Find where the given text appears and provide that cell's center as (X, Y) coordinate. 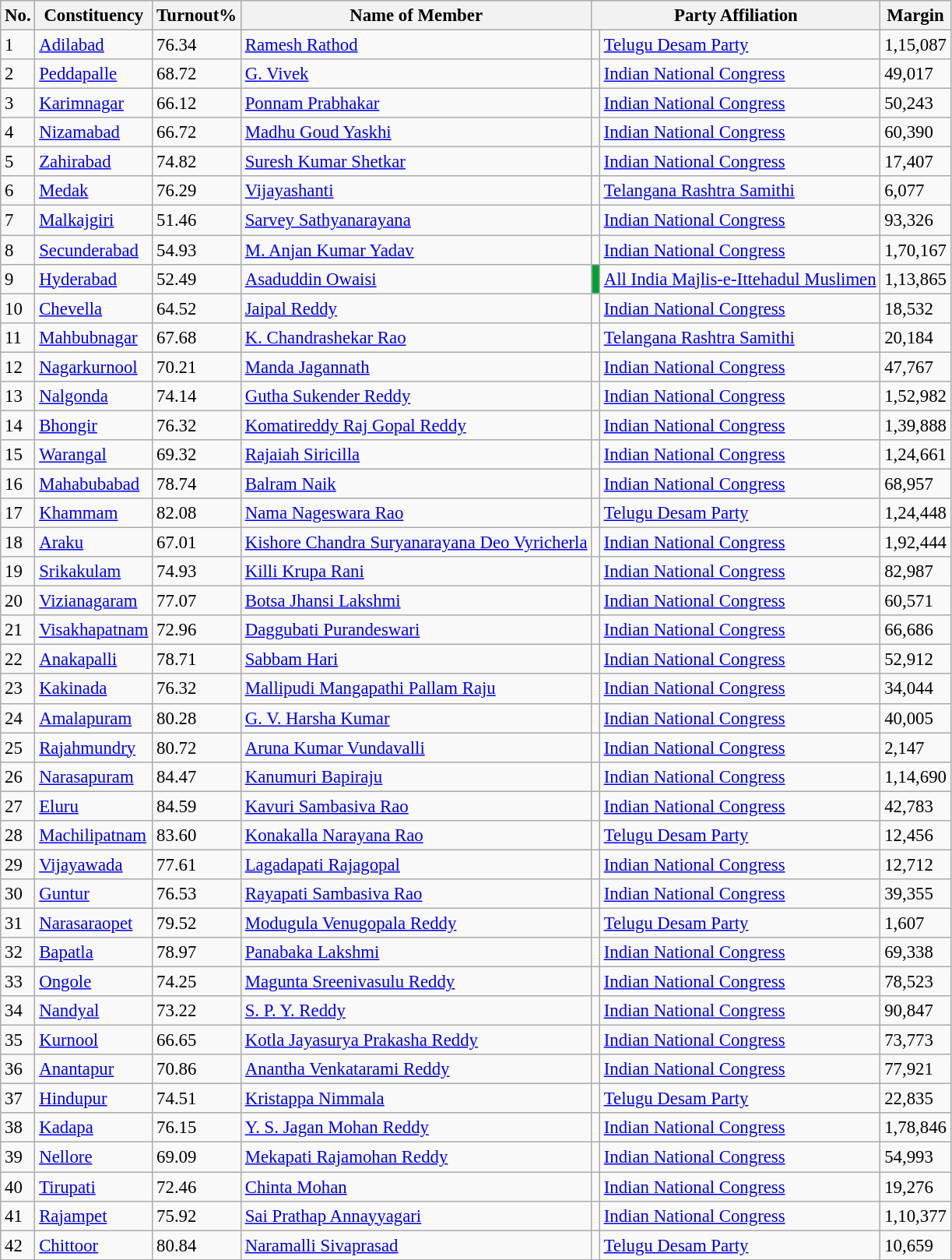
Kishore Chandra Suryanarayana Deo Vyricherla (416, 543)
83.60 (197, 836)
Rajampet (93, 1216)
Komatireddy Raj Gopal Reddy (416, 425)
Kristappa Nimmala (416, 1099)
Nalgonda (93, 396)
1,10,377 (915, 1216)
25 (18, 748)
68.72 (197, 74)
69,338 (915, 952)
17,407 (915, 162)
Bapatla (93, 952)
15 (18, 455)
Manda Jagannath (416, 367)
17 (18, 513)
Srikakulam (93, 572)
Margin (915, 16)
22,835 (915, 1099)
Party Affiliation (736, 16)
78,523 (915, 982)
73.22 (197, 1011)
Mahbubnagar (93, 337)
14 (18, 425)
1,78,846 (915, 1128)
18 (18, 543)
66.12 (197, 104)
74.14 (197, 396)
90,847 (915, 1011)
21 (18, 630)
38 (18, 1128)
76.34 (197, 45)
Kurnool (93, 1040)
Amalapuram (93, 718)
76.53 (197, 894)
76.15 (197, 1128)
51.46 (197, 220)
1,24,448 (915, 513)
Nellore (93, 1157)
47,767 (915, 367)
60,390 (915, 132)
Mahabubabad (93, 484)
78.97 (197, 952)
Rajaiah Siricilla (416, 455)
68,957 (915, 484)
36 (18, 1069)
Sarvey Sathyanarayana (416, 220)
Suresh Kumar Shetkar (416, 162)
69.09 (197, 1157)
39 (18, 1157)
13 (18, 396)
73,773 (915, 1040)
Panabaka Lakshmi (416, 952)
39,355 (915, 894)
6 (18, 191)
1,607 (915, 923)
Narasaraopet (93, 923)
12,456 (915, 836)
6,077 (915, 191)
Ramesh Rathod (416, 45)
G. Vivek (416, 74)
1,24,661 (915, 455)
Araku (93, 543)
Sabbam Hari (416, 660)
Narasapuram (93, 776)
19 (18, 572)
M. Anjan Kumar Yadav (416, 250)
Guntur (93, 894)
34,044 (915, 689)
80.28 (197, 718)
29 (18, 864)
Rajahmundry (93, 748)
Nama Nageswara Rao (416, 513)
Gutha Sukender Reddy (416, 396)
Nizamabad (93, 132)
Machilipatnam (93, 836)
Mekapati Rajamohan Reddy (416, 1157)
Hyderabad (93, 279)
1,39,888 (915, 425)
Warangal (93, 455)
2,147 (915, 748)
64.52 (197, 308)
74.82 (197, 162)
3 (18, 104)
Medak (93, 191)
Anakapalli (93, 660)
Kotla Jayasurya Prakasha Reddy (416, 1040)
Hindupur (93, 1099)
18,532 (915, 308)
Chinta Mohan (416, 1187)
2 (18, 74)
22 (18, 660)
Chittoor (93, 1245)
8 (18, 250)
G. V. Harsha Kumar (416, 718)
Nandyal (93, 1011)
S. P. Y. Reddy (416, 1011)
Vizianagaram (93, 601)
Botsa Jhansi Lakshmi (416, 601)
Naramalli Sivaprasad (416, 1245)
12 (18, 367)
34 (18, 1011)
75.92 (197, 1216)
9 (18, 279)
Visakhapatnam (93, 630)
Madhu Goud Yaskhi (416, 132)
16 (18, 484)
Modugula Venugopala Reddy (416, 923)
23 (18, 689)
27 (18, 806)
1,15,087 (915, 45)
32 (18, 952)
1,14,690 (915, 776)
Kakinada (93, 689)
Ongole (93, 982)
70.86 (197, 1069)
50,243 (915, 104)
28 (18, 836)
Ponnam Prabhakar (416, 104)
76.29 (197, 191)
Bhongir (93, 425)
1,70,167 (915, 250)
77.61 (197, 864)
24 (18, 718)
78.71 (197, 660)
52,912 (915, 660)
20,184 (915, 337)
41 (18, 1216)
60,571 (915, 601)
Khammam (93, 513)
11 (18, 337)
35 (18, 1040)
82,987 (915, 572)
Zahirabad (93, 162)
84.47 (197, 776)
30 (18, 894)
80.72 (197, 748)
84.59 (197, 806)
Sai Prathap Annayyagari (416, 1216)
1 (18, 45)
Killi Krupa Rani (416, 572)
Anantapur (93, 1069)
1,92,444 (915, 543)
66.72 (197, 132)
77,921 (915, 1069)
74.93 (197, 572)
1,13,865 (915, 279)
12,712 (915, 864)
Constituency (93, 16)
67.68 (197, 337)
69.32 (197, 455)
66,686 (915, 630)
70.21 (197, 367)
80.84 (197, 1245)
Mallipudi Mangapathi Pallam Raju (416, 689)
Malkajgiri (93, 220)
Lagadapati Rajagopal (416, 864)
1,52,982 (915, 396)
66.65 (197, 1040)
74.25 (197, 982)
Daggubati Purandeswari (416, 630)
20 (18, 601)
52.49 (197, 279)
Rayapati Sambasiva Rao (416, 894)
10 (18, 308)
Konakalla Narayana Rao (416, 836)
Vijayashanti (416, 191)
93,326 (915, 220)
Turnout% (197, 16)
74.51 (197, 1099)
Balram Naik (416, 484)
Y. S. Jagan Mohan Reddy (416, 1128)
7 (18, 220)
49,017 (915, 74)
33 (18, 982)
Eluru (93, 806)
67.01 (197, 543)
72.46 (197, 1187)
40 (18, 1187)
54.93 (197, 250)
37 (18, 1099)
Vijayawada (93, 864)
78.74 (197, 484)
Kadapa (93, 1128)
Secunderabad (93, 250)
42,783 (915, 806)
Nagarkurnool (93, 367)
Karimnagar (93, 104)
Tirupati (93, 1187)
5 (18, 162)
31 (18, 923)
Kanumuri Bapiraju (416, 776)
Magunta Sreenivasulu Reddy (416, 982)
Kavuri Sambasiva Rao (416, 806)
Peddapalle (93, 74)
72.96 (197, 630)
K. Chandrashekar Rao (416, 337)
4 (18, 132)
Chevella (93, 308)
No. (18, 16)
82.08 (197, 513)
Name of Member (416, 16)
Jaipal Reddy (416, 308)
40,005 (915, 718)
42 (18, 1245)
79.52 (197, 923)
26 (18, 776)
All India Majlis-e-Ittehadul Muslimen (739, 279)
Aruna Kumar Vundavalli (416, 748)
Adilabad (93, 45)
Anantha Venkatarami Reddy (416, 1069)
77.07 (197, 601)
Asaduddin Owaisi (416, 279)
10,659 (915, 1245)
54,993 (915, 1157)
19,276 (915, 1187)
